Find where the given text appears and provide that cell's center as (x, y) coordinate. 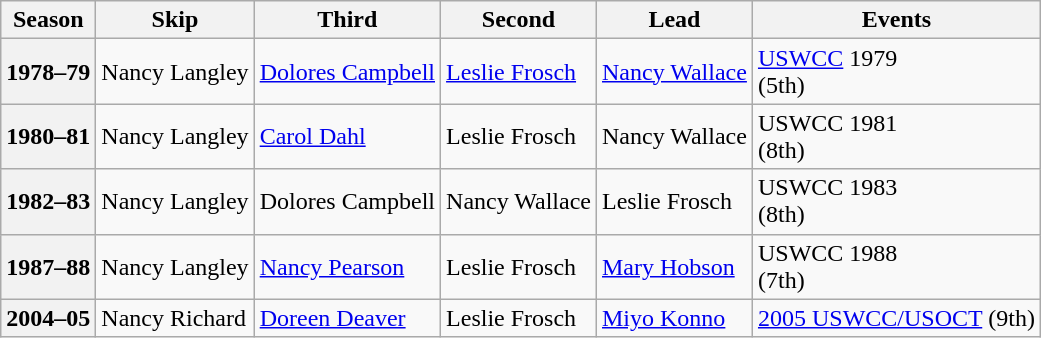
Events (896, 20)
Season (48, 20)
1987–88 (48, 266)
USWCC 1979 (5th) (896, 72)
USWCC 1988 (7th) (896, 266)
1978–79 (48, 72)
Second (519, 20)
2004–05 (48, 318)
Doreen Deaver (347, 318)
USWCC 1983 (8th) (896, 202)
USWCC 1981 (8th) (896, 136)
Skip (175, 20)
Third (347, 20)
1980–81 (48, 136)
Lead (674, 20)
Nancy Richard (175, 318)
Carol Dahl (347, 136)
Nancy Pearson (347, 266)
Miyo Konno (674, 318)
Mary Hobson (674, 266)
2005 USWCC/USOCT (9th) (896, 318)
1982–83 (48, 202)
